Scan for the cell matching the given text and deliver its [X, Y] coordinate at center. 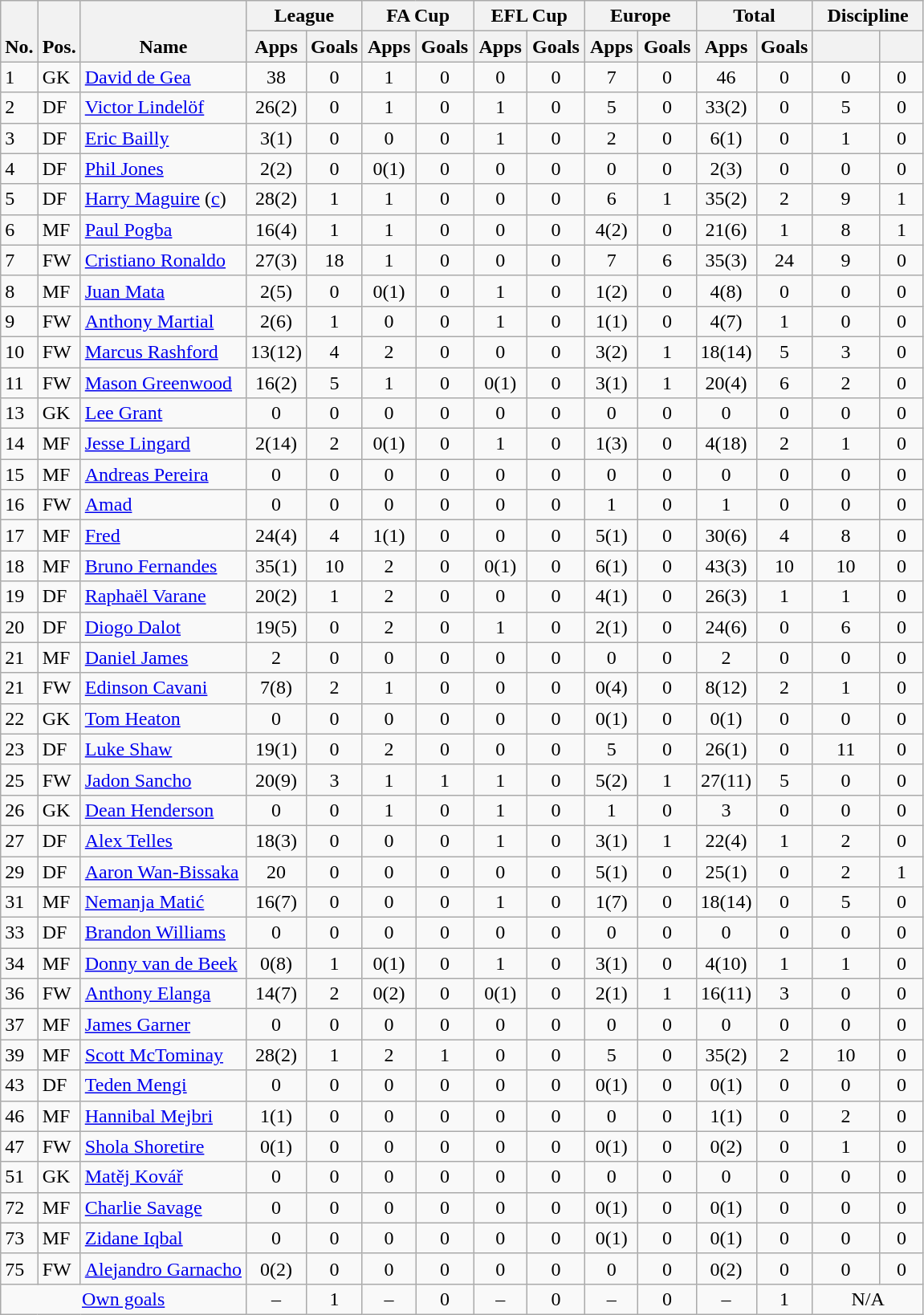
Own goals [124, 1299]
73 [19, 1238]
16 [19, 505]
24(6) [726, 627]
4(2) [612, 230]
26(1) [726, 749]
35(1) [276, 566]
43(3) [726, 566]
2(6) [276, 321]
Nemanja Matić [163, 902]
16(7) [276, 902]
Lee Grant [163, 413]
Cristiano Ronaldo [163, 260]
Teden Mengi [163, 1085]
22 [19, 719]
27(11) [726, 780]
Victor Lindelöf [163, 108]
Jadon Sancho [163, 780]
David de Gea [163, 77]
34 [19, 963]
Anthony Elanga [163, 994]
8(12) [726, 688]
N/A [869, 1299]
Alejandro Garnacho [163, 1268]
4(8) [726, 291]
35(3) [726, 260]
EFL Cup [530, 16]
75 [19, 1268]
24(4) [276, 535]
4(1) [612, 596]
Name [163, 31]
Donny van de Beek [163, 963]
24 [784, 260]
Tom Heaton [163, 719]
0(8) [276, 963]
3(2) [612, 352]
Eric Bailly [163, 138]
22(4) [726, 841]
2(2) [276, 169]
Zidane Iqbal [163, 1238]
19 [19, 596]
2(3) [726, 169]
Raphaël Varane [163, 596]
1(3) [612, 444]
Anthony Martial [163, 321]
Alex Telles [163, 841]
League [305, 16]
14(7) [276, 994]
Brandon Williams [163, 933]
38 [276, 77]
23 [19, 749]
Luke Shaw [163, 749]
31 [19, 902]
18(3) [276, 841]
Bruno Fernandes [163, 566]
37 [19, 1024]
Hannibal Mejbri [163, 1116]
27 [19, 841]
Total [755, 16]
2(5) [276, 291]
17 [19, 535]
19(5) [276, 627]
0(4) [612, 688]
26(2) [276, 108]
Marcus Rashford [163, 352]
Jesse Lingard [163, 444]
20(9) [276, 780]
47 [19, 1146]
Andreas Pereira [163, 474]
Phil Jones [163, 169]
FA Cup [417, 16]
Scott McTominay [163, 1055]
21(6) [726, 230]
Mason Greenwood [163, 383]
26(3) [726, 596]
4(10) [726, 963]
19(1) [276, 749]
36 [19, 994]
25(1) [726, 871]
13 [19, 413]
Edinson Cavani [163, 688]
33(2) [726, 108]
4(7) [726, 321]
Matěj Kovář [163, 1177]
27(3) [276, 260]
1(2) [612, 291]
Dean Henderson [163, 810]
No. [19, 31]
16(4) [276, 230]
13(12) [276, 352]
16(11) [726, 994]
Europe [641, 16]
Shola Shoretire [163, 1146]
30(6) [726, 535]
5(2) [612, 780]
Charlie Savage [163, 1207]
James Garner [163, 1024]
Pos. [59, 31]
2(14) [276, 444]
Daniel James [163, 657]
26 [19, 810]
Diogo Dalot [163, 627]
7(8) [276, 688]
51 [19, 1177]
16(2) [276, 383]
Juan Mata [163, 291]
29 [19, 871]
15 [19, 474]
Harry Maguire (c) [163, 199]
25 [19, 780]
39 [19, 1055]
1(7) [612, 902]
72 [19, 1207]
20(2) [276, 596]
Fred [163, 535]
33 [19, 933]
4(18) [726, 444]
Amad [163, 505]
Discipline [869, 16]
20(4) [726, 383]
43 [19, 1085]
Paul Pogba [163, 230]
14 [19, 444]
Aaron Wan-Bissaka [163, 871]
